Identify which cell holds the provided text, then report its [X, Y] central coordinate. 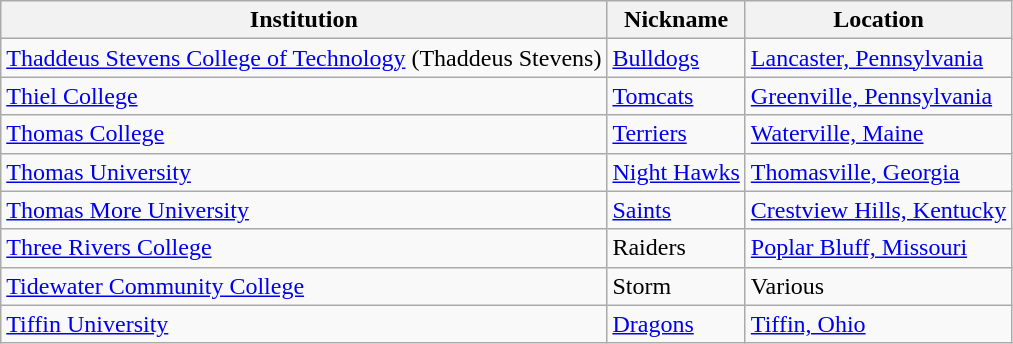
Tiffin University [304, 324]
Nickname [676, 20]
Tomcats [676, 96]
Tidewater Community College [304, 286]
Thomasville, Georgia [878, 172]
Thomas University [304, 172]
Thiel College [304, 96]
Terriers [676, 134]
Crestview Hills, Kentucky [878, 210]
Lancaster, Pennsylvania [878, 58]
Dragons [676, 324]
Greenville, Pennsylvania [878, 96]
Night Hawks [676, 172]
Storm [676, 286]
Bulldogs [676, 58]
Poplar Bluff, Missouri [878, 248]
Three Rivers College [304, 248]
Location [878, 20]
Various [878, 286]
Tiffin, Ohio [878, 324]
Thomas More University [304, 210]
Thaddeus Stevens College of Technology (Thaddeus Stevens) [304, 58]
Thomas College [304, 134]
Saints [676, 210]
Institution [304, 20]
Raiders [676, 248]
Waterville, Maine [878, 134]
